Search for the cell housing the specified text and yield its [x, y] center coordinate. 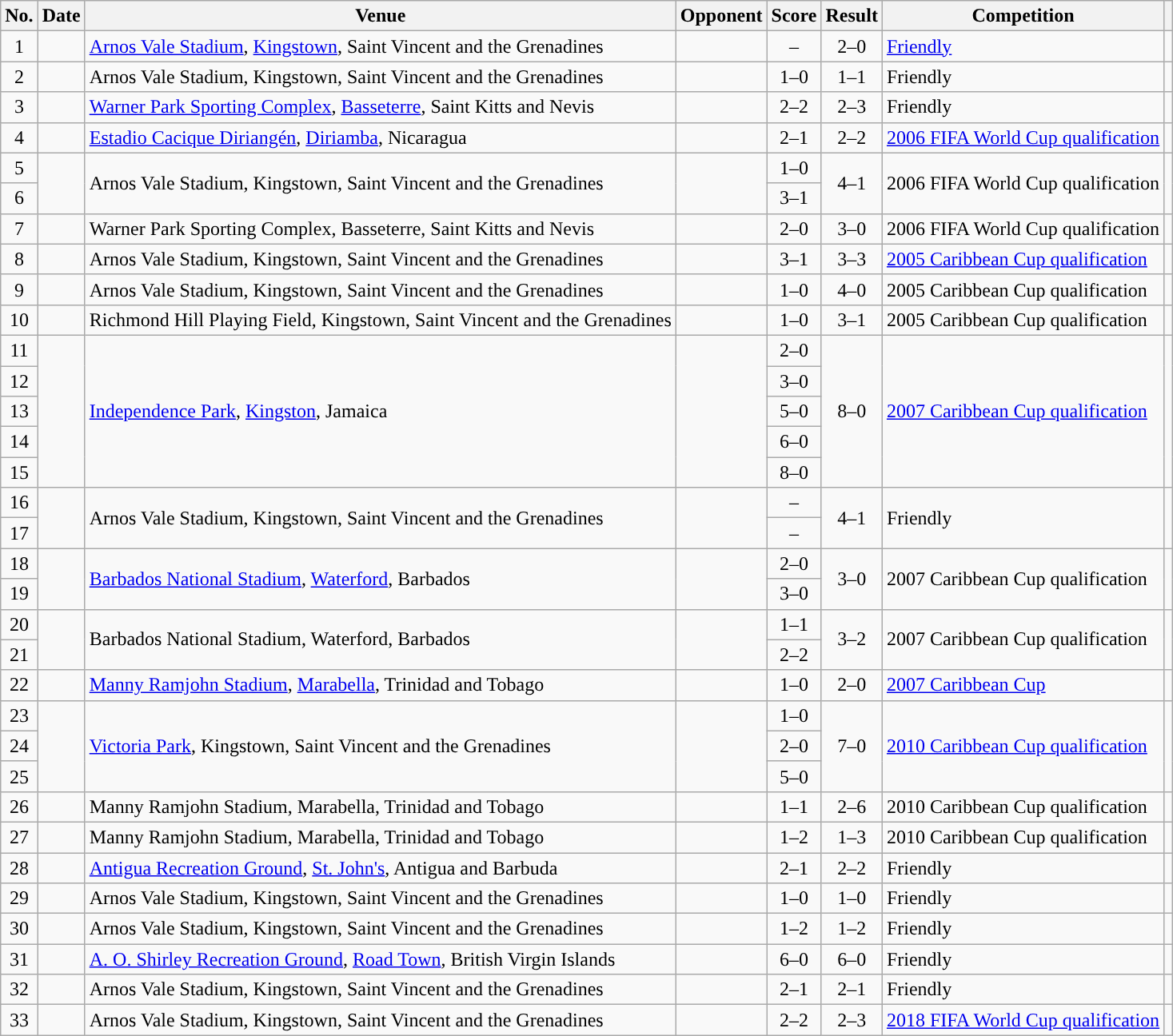
4–0 [852, 289]
15 [19, 472]
2007 Caribbean Cup [1023, 685]
31 [19, 959]
7 [19, 229]
1 [19, 46]
2 [19, 77]
28 [19, 867]
27 [19, 837]
3–3 [852, 259]
2–6 [852, 807]
13 [19, 412]
20 [19, 624]
Richmond Hill Playing Field, Kingstown, Saint Vincent and the Grenadines [381, 320]
1–3 [852, 837]
3 [19, 107]
18 [19, 564]
5 [19, 168]
10 [19, 320]
23 [19, 715]
11 [19, 350]
Score [794, 16]
Opponent [721, 16]
Venue [381, 16]
6 [19, 198]
7–0 [852, 746]
Victoria Park, Kingstown, Saint Vincent and the Grenadines [381, 746]
22 [19, 685]
14 [19, 442]
16 [19, 503]
Independence Park, Kingston, Jamaica [381, 411]
21 [19, 655]
19 [19, 594]
4 [19, 137]
Antigua Recreation Ground, St. John's, Antigua and Barbuda [381, 867]
12 [19, 381]
A. O. Shirley Recreation Ground, Road Town, British Virgin Islands [381, 959]
9 [19, 289]
32 [19, 990]
3–2 [852, 640]
2018 FIFA World Cup qualification [1023, 1020]
24 [19, 746]
17 [19, 533]
30 [19, 929]
8 [19, 259]
Result [852, 16]
Date [61, 16]
Competition [1023, 16]
29 [19, 899]
25 [19, 776]
33 [19, 1020]
26 [19, 807]
Estadio Cacique Diriangén, Diriamba, Nicaragua [381, 137]
No. [19, 16]
